From the cell containing the given text, extract its center point as (X, Y) coordinate. 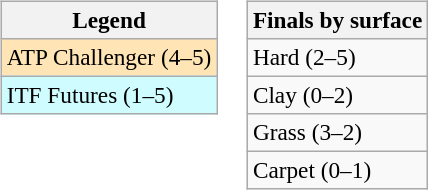
Finals by surface (337, 20)
Legend (108, 20)
ATP Challenger (4–5) (108, 57)
Hard (2–5) (337, 57)
Clay (0–2) (337, 95)
Grass (3–2) (337, 133)
ITF Futures (1–5) (108, 95)
Carpet (0–1) (337, 171)
